Determine the [X, Y] coordinate at the center of the cell enclosing the given text.  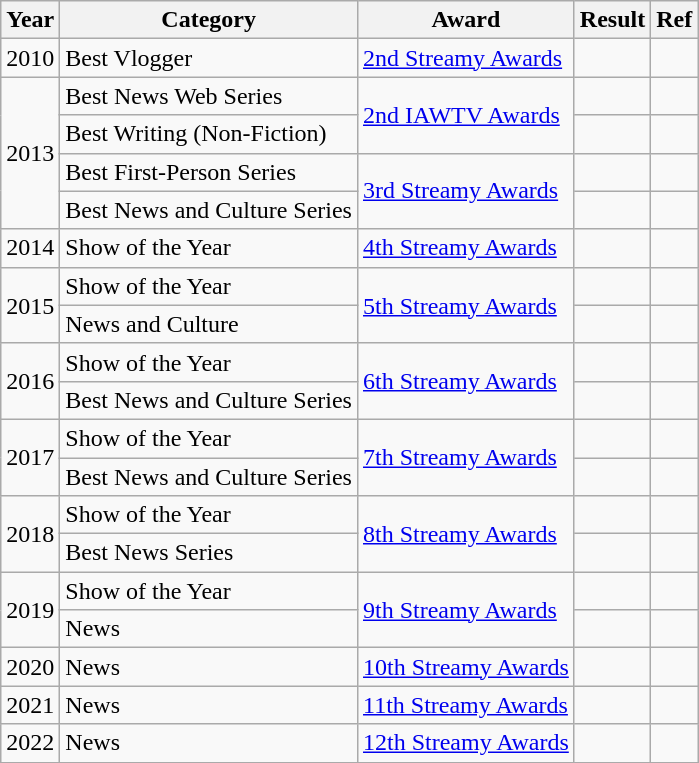
11th Streamy Awards [466, 705]
Result [612, 20]
2017 [30, 457]
Category [209, 20]
2014 [30, 248]
2021 [30, 705]
2015 [30, 305]
9th Streamy Awards [466, 610]
2022 [30, 743]
Best First-Person Series [209, 172]
2nd Streamy Awards [466, 58]
7th Streamy Awards [466, 457]
2016 [30, 381]
Best News Web Series [209, 96]
2020 [30, 667]
5th Streamy Awards [466, 305]
2nd IAWTV Awards [466, 115]
Award [466, 20]
Best Vlogger [209, 58]
Best News Series [209, 553]
Ref [674, 20]
News and Culture [209, 324]
Best Writing (Non-Fiction) [209, 134]
Year [30, 20]
2013 [30, 153]
2018 [30, 534]
6th Streamy Awards [466, 381]
10th Streamy Awards [466, 667]
3rd Streamy Awards [466, 191]
2019 [30, 610]
12th Streamy Awards [466, 743]
2010 [30, 58]
4th Streamy Awards [466, 248]
8th Streamy Awards [466, 534]
